Identify which cell holds the provided text, then report its (x, y) central coordinate. 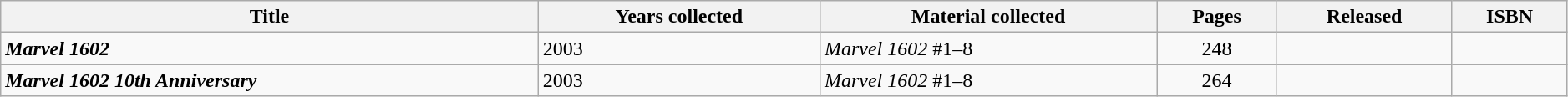
Marvel 1602 10th Anniversary (269, 80)
Pages (1217, 17)
264 (1217, 80)
Marvel 1602 (269, 48)
ISBN (1510, 17)
Released (1364, 17)
Years collected (678, 17)
Material collected (987, 17)
Title (269, 17)
248 (1217, 48)
